Search for the cell housing the specified text and yield its [X, Y] center coordinate. 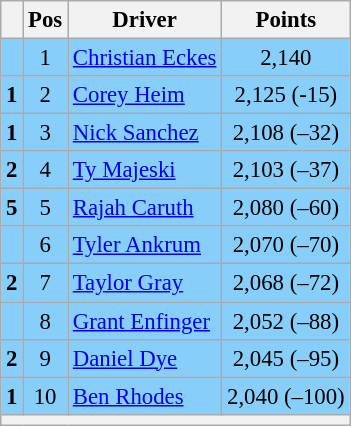
Grant Enfinger [145, 321]
Ty Majeski [145, 170]
2,070 (–70) [286, 245]
8 [46, 321]
Driver [145, 20]
2,052 (–88) [286, 321]
7 [46, 283]
10 [46, 396]
Taylor Gray [145, 283]
2,040 (–100) [286, 396]
4 [46, 170]
6 [46, 245]
Tyler Ankrum [145, 245]
2,080 (–60) [286, 208]
2,140 [286, 58]
2,103 (–37) [286, 170]
2,068 (–72) [286, 283]
2,125 (-15) [286, 95]
Daniel Dye [145, 358]
Christian Eckes [145, 58]
Corey Heim [145, 95]
3 [46, 133]
Points [286, 20]
Nick Sanchez [145, 133]
Rajah Caruth [145, 208]
Pos [46, 20]
2,045 (–95) [286, 358]
Ben Rhodes [145, 396]
9 [46, 358]
2,108 (–32) [286, 133]
